For the text-containing cell, return its midpoint in [x, y] coordinate format. 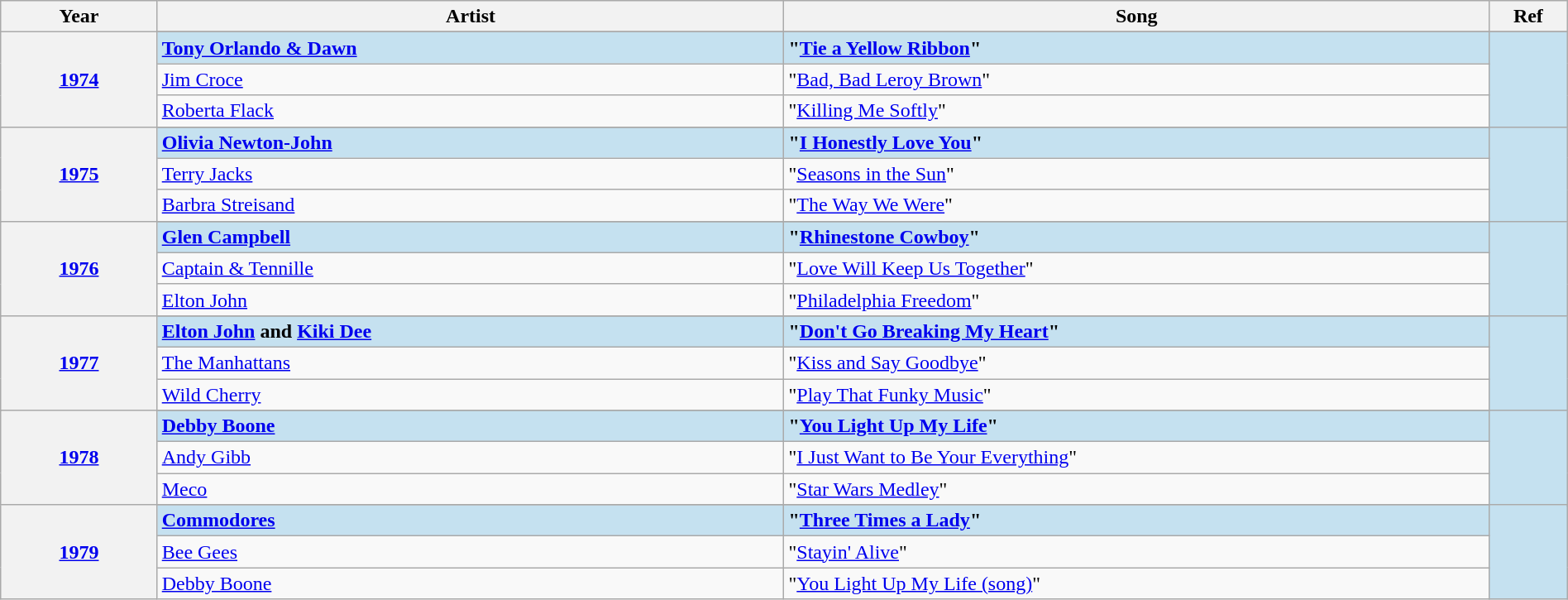
Year [79, 17]
The Manhattans [471, 362]
1977 [79, 362]
"Philadelphia Freedom" [1136, 300]
"Kiss and Say Goodbye" [1136, 362]
Olivia Newton-John [471, 142]
"Star Wars Medley" [1136, 489]
Song [1136, 17]
"I Honestly Love You" [1136, 142]
1976 [79, 268]
"Three Times a Lady" [1136, 521]
"You Light Up My Life (song)" [1136, 583]
Glen Campbell [471, 237]
Terry Jacks [471, 174]
"The Way We Were" [1136, 205]
1979 [79, 552]
"Seasons in the Sun" [1136, 174]
Tony Orlando & Dawn [471, 48]
Wild Cherry [471, 395]
Elton John and Kiki Dee [471, 331]
Andy Gibb [471, 458]
Commodores [471, 521]
Captain & Tennille [471, 268]
1978 [79, 458]
1974 [79, 79]
"Bad, Bad Leroy Brown" [1136, 79]
1975 [79, 174]
Artist [471, 17]
Ref [1528, 17]
Roberta Flack [471, 111]
"Don't Go Breaking My Heart" [1136, 331]
Bee Gees [471, 552]
Elton John [471, 300]
"Killing Me Softly" [1136, 111]
"Play That Funky Music" [1136, 395]
Barbra Streisand [471, 205]
Meco [471, 489]
"Rhinestone Cowboy" [1136, 237]
"Love Will Keep Us Together" [1136, 268]
"Stayin' Alive" [1136, 552]
"Tie a Yellow Ribbon" [1136, 48]
"You Light Up My Life" [1136, 426]
"I Just Want to Be Your Everything" [1136, 458]
Jim Croce [471, 79]
